Provide the [X, Y] coordinate of the cell's center where the given text is located.  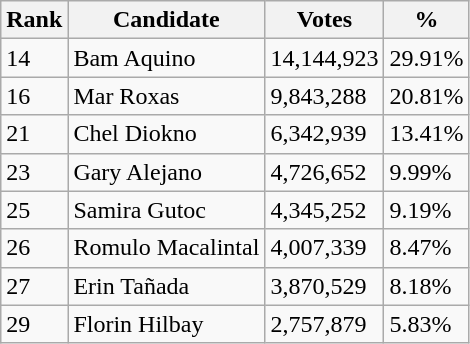
21 [34, 134]
5.83% [426, 324]
Erin Tañada [166, 286]
27 [34, 286]
9.19% [426, 210]
20.81% [426, 96]
2,757,879 [324, 324]
Votes [324, 20]
25 [34, 210]
9,843,288 [324, 96]
29 [34, 324]
16 [34, 96]
4,726,652 [324, 172]
9.99% [426, 172]
14 [34, 58]
Mar Roxas [166, 96]
29.91% [426, 58]
13.41% [426, 134]
Chel Diokno [166, 134]
Bam Aquino [166, 58]
3,870,529 [324, 286]
Gary Alejano [166, 172]
% [426, 20]
4,345,252 [324, 210]
Samira Gutoc [166, 210]
6,342,939 [324, 134]
14,144,923 [324, 58]
26 [34, 248]
4,007,339 [324, 248]
Candidate [166, 20]
8.47% [426, 248]
23 [34, 172]
Romulo Macalintal [166, 248]
Florin Hilbay [166, 324]
8.18% [426, 286]
Rank [34, 20]
